Provide the (x, y) coordinate of the cell's center where the given text is located.  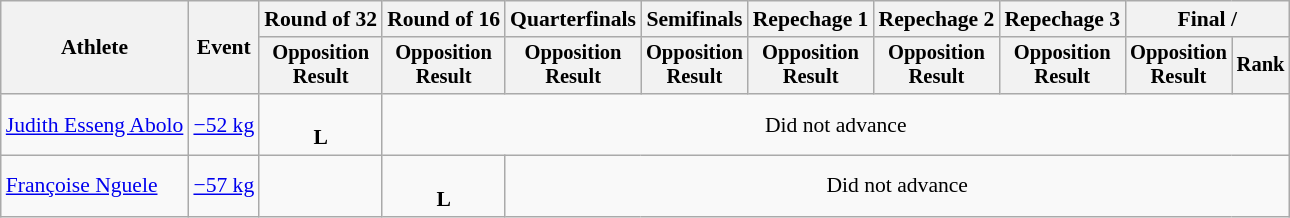
Semifinals (694, 19)
Final / (1207, 19)
Repechage 1 (811, 19)
Athlete (95, 48)
Repechage 3 (1062, 19)
Quarterfinals (573, 19)
Round of 16 (444, 19)
Françoise Nguele (95, 186)
Judith Esseng Abolo (95, 124)
Rank (1261, 66)
Repechage 2 (936, 19)
Event (224, 48)
−52 kg (224, 124)
−57 kg (224, 186)
Round of 32 (320, 19)
